Determine the (x, y) coordinate at the center of the cell enclosing the given text.  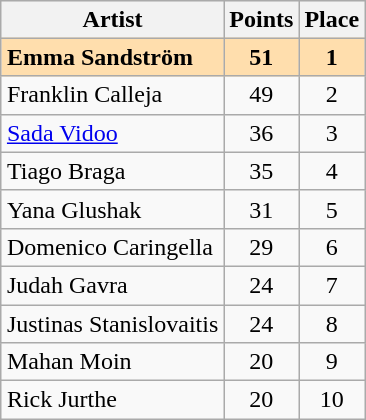
36 (262, 133)
6 (332, 247)
Yana Glushak (112, 209)
29 (262, 247)
3 (332, 133)
7 (332, 285)
4 (332, 171)
31 (262, 209)
35 (262, 171)
Domenico Caringella (112, 247)
Franklin Calleja (112, 95)
Mahan Moin (112, 362)
Sada Vidoo (112, 133)
Points (262, 19)
8 (332, 323)
Place (332, 19)
Emma Sandström (112, 57)
10 (332, 400)
9 (332, 362)
Justinas Stanislovaitis (112, 323)
2 (332, 95)
Rick Jurthe (112, 400)
51 (262, 57)
49 (262, 95)
1 (332, 57)
Tiago Braga (112, 171)
Judah Gavra (112, 285)
5 (332, 209)
Artist (112, 19)
